From the cell containing the given text, extract its center point as [x, y] coordinate. 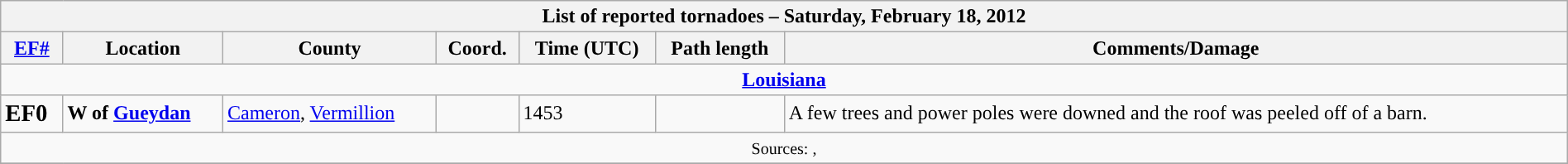
1453 [587, 113]
Louisiana [784, 80]
EF0 [31, 113]
Location [142, 48]
Path length [719, 48]
List of reported tornadoes – Saturday, February 18, 2012 [784, 17]
Cameron, Vermillion [329, 113]
Coord. [477, 48]
EF# [31, 48]
Sources: , [784, 147]
Comments/Damage [1176, 48]
A few trees and power poles were downed and the roof was peeled off of a barn. [1176, 113]
W of Gueydan [142, 113]
Time (UTC) [587, 48]
County [329, 48]
